Identify which cell holds the provided text, then report its [x, y] central coordinate. 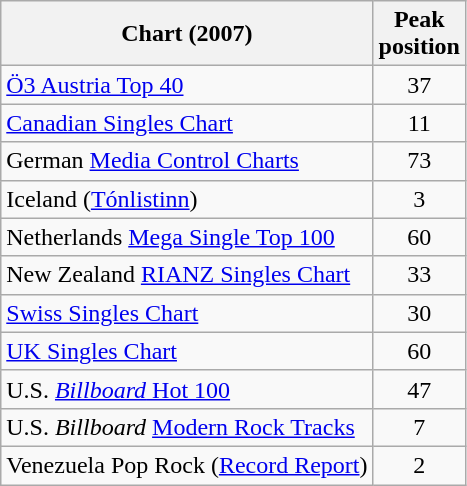
Peakposition [419, 34]
Iceland (Tónlistinn) [187, 199]
73 [419, 161]
7 [419, 427]
German Media Control Charts [187, 161]
Canadian Singles Chart [187, 123]
UK Singles Chart [187, 351]
Ö3 Austria Top 40 [187, 85]
30 [419, 313]
3 [419, 199]
U.S. Billboard Modern Rock Tracks [187, 427]
Chart (2007) [187, 34]
New Zealand RIANZ Singles Chart [187, 275]
37 [419, 85]
33 [419, 275]
Venezuela Pop Rock (Record Report) [187, 465]
U.S. Billboard Hot 100 [187, 389]
Swiss Singles Chart [187, 313]
2 [419, 465]
11 [419, 123]
Netherlands Mega Single Top 100 [187, 237]
47 [419, 389]
